From the cell containing the given text, extract its center point as (X, Y) coordinate. 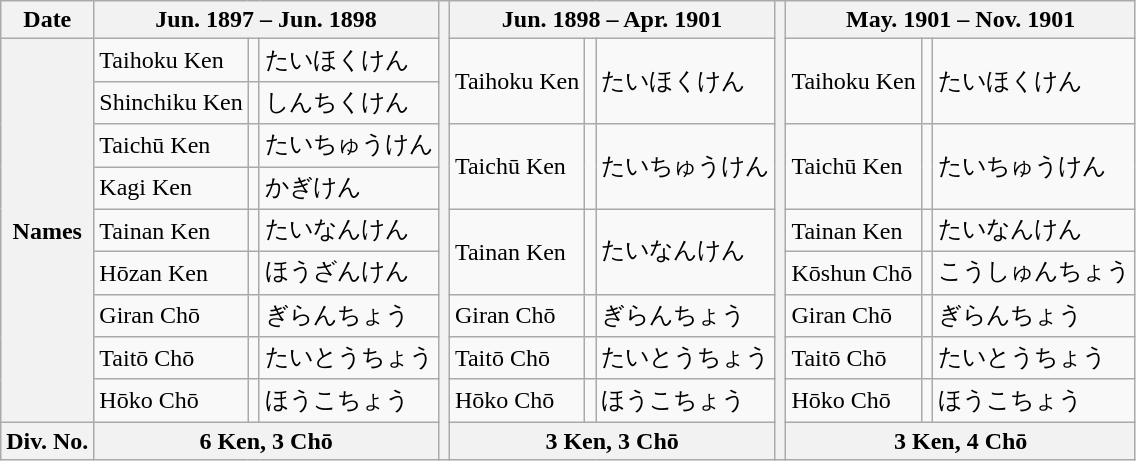
3 Ken, 4 Chō (960, 441)
ほうざんけん (348, 274)
Jun. 1898 – Apr. 1901 (612, 20)
3 Ken, 3 Chō (612, 441)
Hōzan Ken (171, 274)
こうしゅんちょう (1034, 274)
Kōshun Chō (854, 274)
Names (48, 230)
Div. No. (48, 441)
Shinchiku Ken (171, 102)
May. 1901 – Nov. 1901 (960, 20)
6 Ken, 3 Chō (266, 441)
Jun. 1897 – Jun. 1898 (266, 20)
Kagi Ken (171, 188)
しんちくけん (348, 102)
Date (48, 20)
かぎけん (348, 188)
